Detect which cell encompasses the target text, then output its (X, Y) center coordinate. 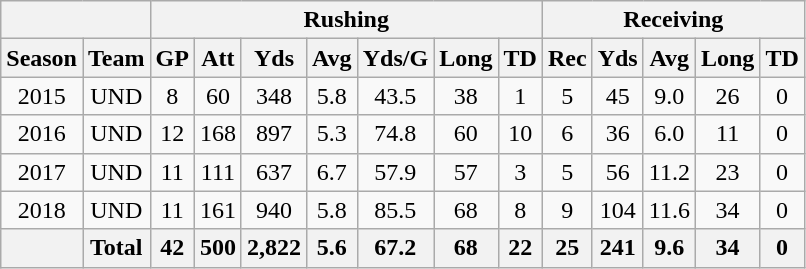
25 (567, 248)
11.2 (669, 172)
Team (116, 58)
9.0 (669, 96)
Rec (567, 58)
12 (172, 134)
940 (274, 210)
2018 (42, 210)
348 (274, 96)
23 (727, 172)
5.6 (332, 248)
Receiving (673, 20)
9.6 (669, 248)
57 (466, 172)
22 (520, 248)
56 (618, 172)
74.8 (395, 134)
241 (618, 248)
9 (567, 210)
111 (218, 172)
38 (466, 96)
67.2 (395, 248)
500 (218, 248)
5.3 (332, 134)
Total (116, 248)
Att (218, 58)
168 (218, 134)
57.9 (395, 172)
Rushing (346, 20)
Season (42, 58)
6.0 (669, 134)
6.7 (332, 172)
85.5 (395, 210)
2015 (42, 96)
Yds/G (395, 58)
161 (218, 210)
897 (274, 134)
43.5 (395, 96)
10 (520, 134)
637 (274, 172)
GP (172, 58)
104 (618, 210)
42 (172, 248)
2017 (42, 172)
45 (618, 96)
3 (520, 172)
36 (618, 134)
11.6 (669, 210)
6 (567, 134)
2,822 (274, 248)
26 (727, 96)
1 (520, 96)
2016 (42, 134)
